Scan for the cell matching the given text and deliver its (X, Y) coordinate at center. 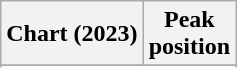
Chart (2023) (72, 34)
Peakposition (189, 34)
